Return the [x, y] coordinate for the center point of the cell that contains the specified text.  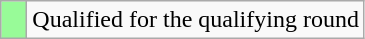
Qualified for the qualifying round [196, 20]
